Scan for the cell matching the given text and deliver its (X, Y) coordinate at center. 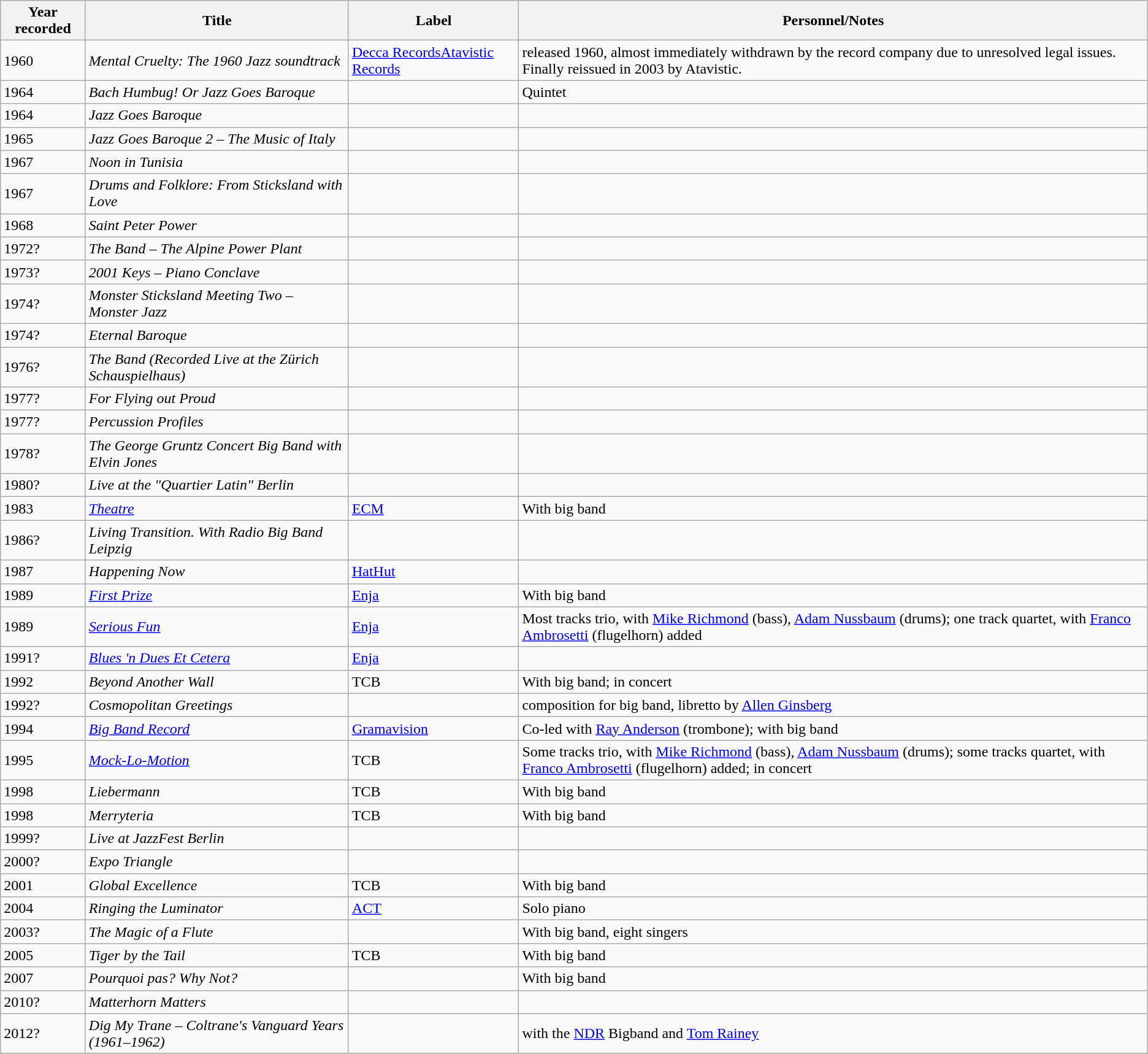
1978? (43, 454)
1980? (43, 485)
1986? (43, 540)
composition for big band, libretto by Allen Ginsberg (833, 705)
Matterhorn Matters (217, 1002)
1976? (43, 367)
2003? (43, 932)
1965 (43, 139)
Personnel/Notes (833, 21)
Co-led with Ray Anderson (trombone); with big band (833, 728)
Bach Humbug! Or Jazz Goes Baroque (217, 92)
Big Band Record (217, 728)
2001 (43, 885)
1999? (43, 839)
1995 (43, 760)
1991? (43, 658)
First Prize (217, 595)
1987 (43, 572)
Jazz Goes Baroque (217, 115)
Most tracks trio, with Mike Richmond (bass), Adam Nussbaum (drums); one track quartet, with Franco Ambrosetti (flugelhorn) added (833, 627)
Quintet (833, 92)
Cosmopolitan Greetings (217, 705)
1973? (43, 272)
Gramavision (434, 728)
Saint Peter Power (217, 225)
Jazz Goes Baroque 2 – The Music of Italy (217, 139)
Tiger by the Tail (217, 955)
Theatre (217, 509)
2005 (43, 955)
ECM (434, 509)
with the NDR Bigband and Tom Rainey (833, 1033)
The George Gruntz Concert Big Band with Elvin Jones (217, 454)
Label (434, 21)
Year recorded (43, 21)
Live at JazzFest Berlin (217, 839)
1983 (43, 509)
2010? (43, 1002)
Eternal Baroque (217, 335)
Noon in Tunisia (217, 162)
Expo Triangle (217, 862)
ACT (434, 909)
The Magic of a Flute (217, 932)
1968 (43, 225)
With big band; in concert (833, 682)
The Band (Recorded Live at the Zürich Schauspielhaus) (217, 367)
Solo piano (833, 909)
Living Transition. With Radio Big Band Leipzig (217, 540)
Liebermann (217, 791)
The Band – The Alpine Power Plant (217, 248)
1972? (43, 248)
2012? (43, 1033)
For Flying out Proud (217, 399)
Mental Cruelty: The 1960 Jazz soundtrack (217, 60)
Ringing the Luminator (217, 909)
HatHut (434, 572)
2001 Keys – Piano Conclave (217, 272)
With big band, eight singers (833, 932)
Some tracks trio, with Mike Richmond (bass), Adam Nussbaum (drums); some tracks quartet, with Franco Ambrosetti (flugelhorn) added; in concert (833, 760)
2000? (43, 862)
1992? (43, 705)
Decca RecordsAtavistic Records (434, 60)
released 1960, almost immediately withdrawn by the record company due to unresolved legal issues. Finally reissued in 2003 by Atavistic. (833, 60)
Live at the "Quartier Latin" Berlin (217, 485)
Title (217, 21)
Blues 'n Dues Et Cetera (217, 658)
Beyond Another Wall (217, 682)
1994 (43, 728)
Global Excellence (217, 885)
Merryteria (217, 815)
1992 (43, 682)
Monster Sticksland Meeting Two – Monster Jazz (217, 303)
Serious Fun (217, 627)
Happening Now (217, 572)
Percussion Profiles (217, 422)
Drums and Folklore: From Sticksland with Love (217, 194)
Pourquoi pas? Why Not? (217, 979)
Mock-Lo-Motion (217, 760)
Dig My Trane – Coltrane's Vanguard Years (1961–1962) (217, 1033)
2007 (43, 979)
1960 (43, 60)
2004 (43, 909)
